Output the [x, y] coordinate of the center of the cell containing the given text.  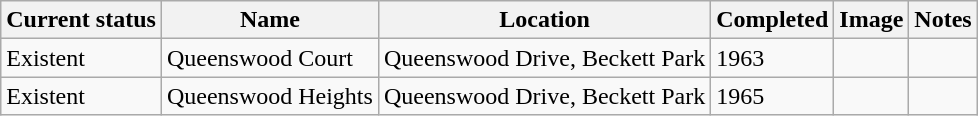
Queenswood Heights [270, 96]
Name [270, 20]
Notes [943, 20]
Current status [82, 20]
Image [872, 20]
Location [544, 20]
1963 [772, 58]
Completed [772, 20]
1965 [772, 96]
Queenswood Court [270, 58]
